Provide the (x, y) coordinate of the cell's center where the given text is located.  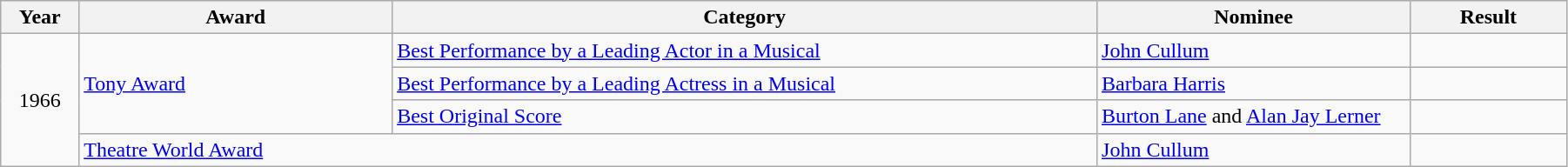
Tony Award (236, 83)
Year (40, 17)
Award (236, 17)
Best Performance by a Leading Actress in a Musical (745, 83)
Category (745, 17)
Burton Lane and Alan Jay Lerner (1254, 117)
1966 (40, 100)
Theatre World Award (588, 150)
Barbara Harris (1254, 83)
Result (1488, 17)
Best Performance by a Leading Actor in a Musical (745, 50)
Nominee (1254, 17)
Best Original Score (745, 117)
